Output the (X, Y) coordinate of the center of the cell containing the given text.  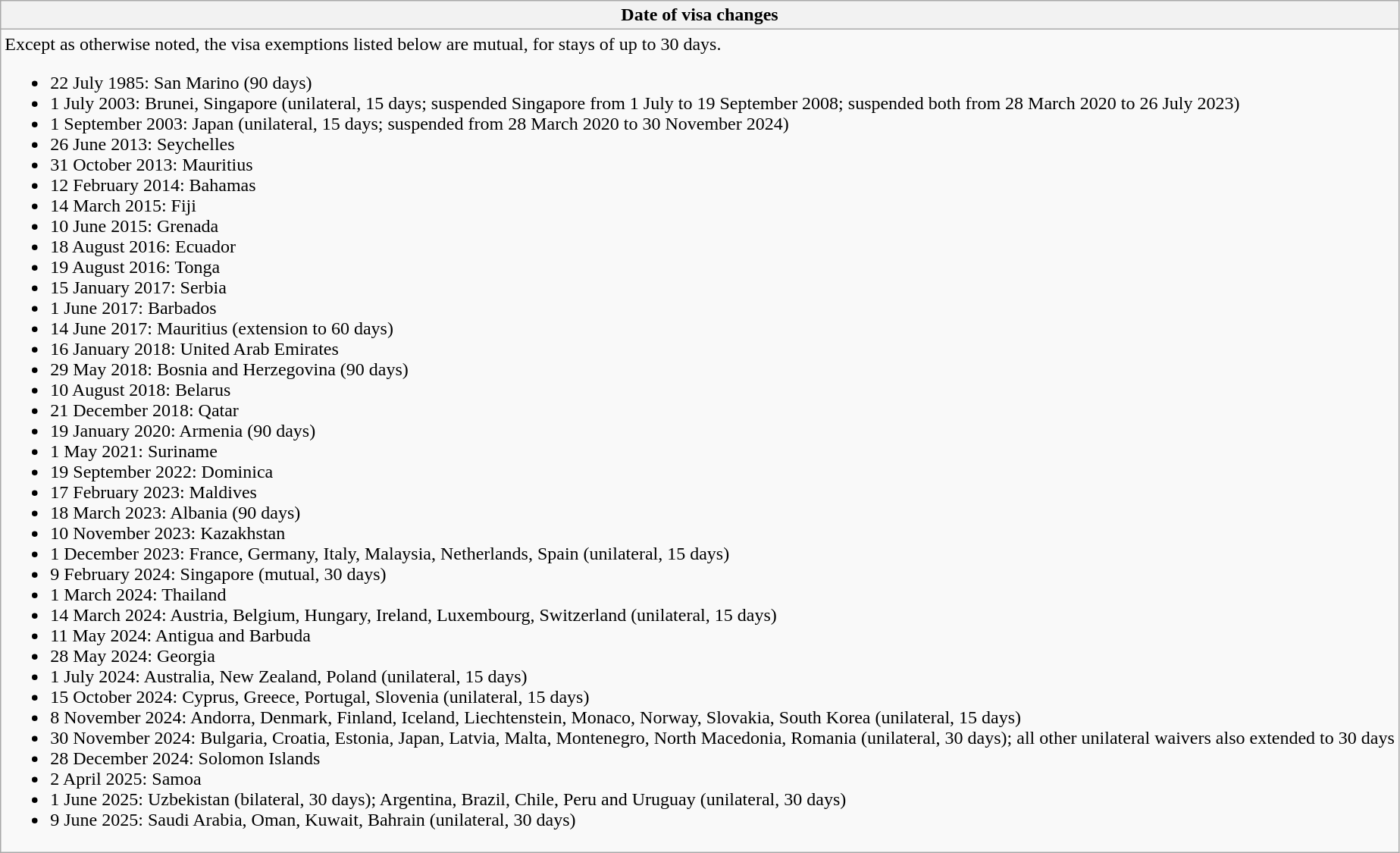
Date of visa changes (700, 15)
